Pinpoint the cell where the given text exists, returning its (X, Y) midpoint coordinate. 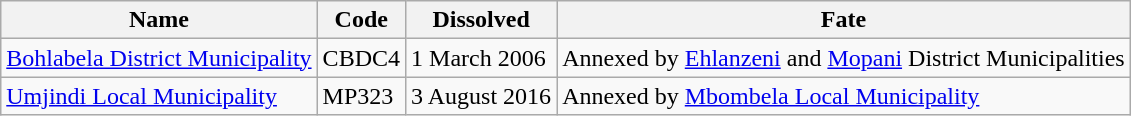
CBDC4 (361, 58)
Name (159, 20)
Code (361, 20)
1 March 2006 (482, 58)
Dissolved (482, 20)
Umjindi Local Municipality (159, 96)
Annexed by Mbombela Local Municipality (844, 96)
MP323 (361, 96)
Bohlabela District Municipality (159, 58)
Annexed by Ehlanzeni and Mopani District Municipalities (844, 58)
Fate (844, 20)
3 August 2016 (482, 96)
